Return the [X, Y] coordinate for the center point of the cell that contains the specified text.  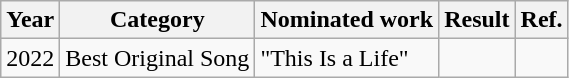
Result [477, 20]
Year [30, 20]
Category [158, 20]
2022 [30, 58]
Nominated work [347, 20]
Ref. [542, 20]
"This Is a Life" [347, 58]
Best Original Song [158, 58]
